Detect which cell encompasses the target text, then output its [x, y] center coordinate. 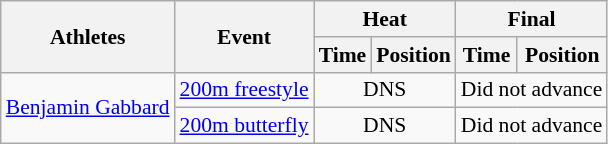
Event [244, 36]
Final [532, 19]
200m butterfly [244, 126]
Benjamin Gabbard [88, 108]
Athletes [88, 36]
200m freestyle [244, 90]
Heat [385, 19]
